Capture the cell that displays the provided text and extract its (X, Y) central coordinate. 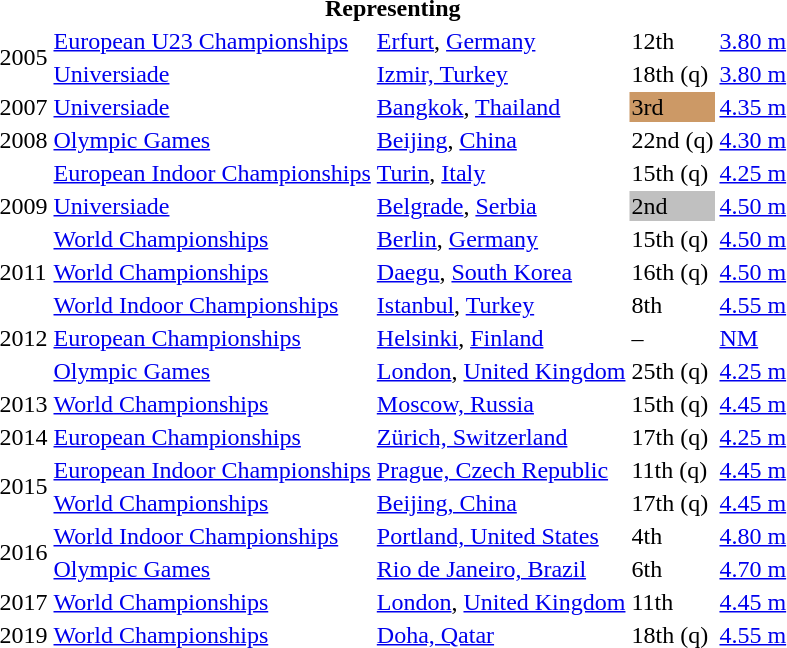
6th (672, 569)
8th (672, 305)
Rio de Janeiro, Brazil (501, 569)
25th (q) (672, 371)
4th (672, 536)
Erfurt, Germany (501, 41)
2nd (672, 206)
Portland, United States (501, 536)
Turin, Italy (501, 173)
11th (q) (672, 470)
Prague, Czech Republic (501, 470)
Istanbul, Turkey (501, 305)
Belgrade, Serbia (501, 206)
Bangkok, Thailand (501, 107)
Daegu, South Korea (501, 272)
Berlin, Germany (501, 239)
12th (672, 41)
11th (672, 602)
16th (q) (672, 272)
Izmir, Turkey (501, 74)
22nd (q) (672, 140)
Helsinki, Finland (501, 338)
European U23 Championships (212, 41)
Moscow, Russia (501, 404)
3rd (672, 107)
– (672, 338)
18th (q) (672, 74)
Zürich, Switzerland (501, 437)
